Capture the cell that displays the provided text and extract its [X, Y] central coordinate. 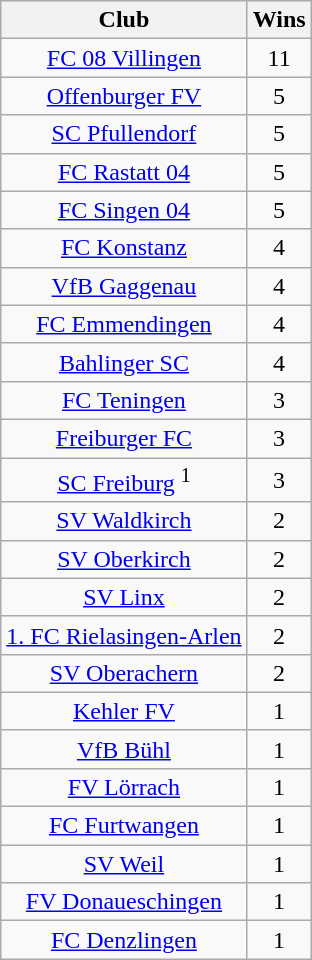
FV Lörrach [124, 787]
11 [279, 58]
VfB Bühl [124, 749]
FC Denzlingen [124, 940]
FV Donaueschingen [124, 902]
Kehler FV [124, 711]
SC Freiburg 1 [124, 480]
SC Pfullendorf [124, 134]
1. FC Rielasingen-Arlen [124, 635]
VfB Gaggenau [124, 286]
Wins [279, 20]
Bahlinger SC [124, 362]
Club [124, 20]
Offenburger FV [124, 96]
Freiburger FC [124, 438]
FC Singen 04 [124, 210]
SV Linx [124, 597]
FC Teningen [124, 400]
FC Rastatt 04 [124, 172]
FC 08 Villingen [124, 58]
SV Oberkirch [124, 559]
FC Konstanz [124, 248]
FC Emmendingen [124, 324]
SV Waldkirch [124, 521]
SV Oberachern [124, 673]
SV Weil [124, 864]
FC Furtwangen [124, 826]
